Output the (x, y) coordinate of the center of the cell containing the given text.  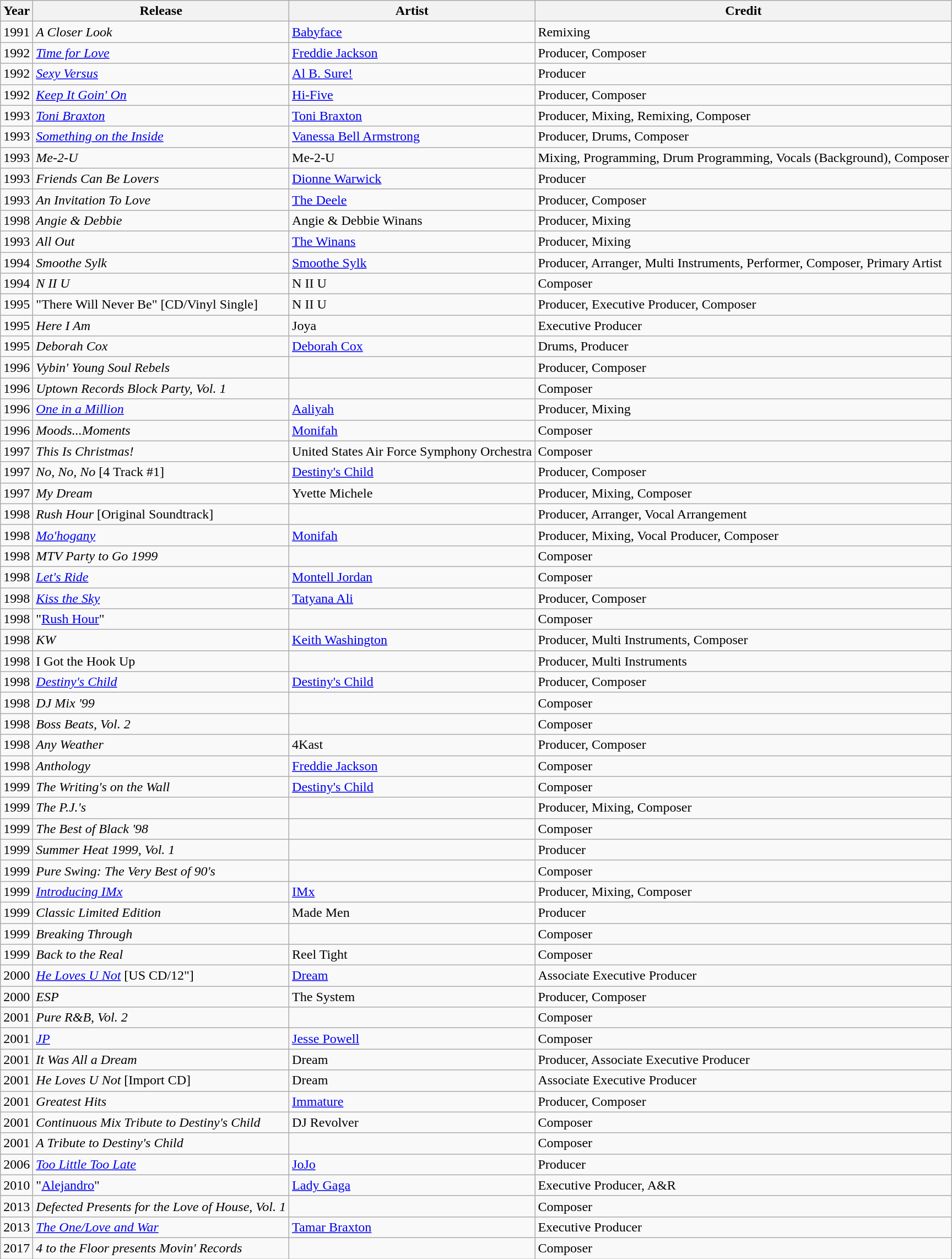
One in a Million (161, 409)
Year (17, 11)
Mo'hogany (161, 535)
Rush Hour [Original Soundtrack] (161, 514)
Something on the Inside (161, 137)
Too Little Too Late (161, 1164)
Breaking Through (161, 934)
Producer, Arranger, Multi Instruments, Performer, Composer, Primary Artist (744, 263)
He Loves U Not [US CD/12"] (161, 976)
Introducing IMx (161, 891)
Producer, Multi Instruments (744, 661)
The Winans (412, 241)
Babyface (412, 32)
The Best of Black '98 (161, 829)
Al B. Sure! (412, 74)
JoJo (412, 1164)
The Deele (412, 199)
No, No, No [4 Track #1] (161, 472)
Time for Love (161, 53)
Sexy Versus (161, 74)
4Kast (412, 745)
Producer, Multi Instruments, Composer (744, 640)
My Dream (161, 493)
MTV Party to Go 1999 (161, 556)
The One/Love and War (161, 1227)
ESP (161, 997)
United States Air Force Symphony Orchestra (412, 451)
Release (161, 11)
JP (161, 1039)
Remixing (744, 32)
He Loves U Not [Import CD] (161, 1080)
Drums, Producer (744, 347)
"Alejandro" (161, 1185)
Keith Washington (412, 640)
Vybin' Young Soul Rebels (161, 368)
Joya (412, 326)
Continuous Mix Tribute to Destiny's Child (161, 1122)
Defected Presents for the Love of House, Vol. 1 (161, 1206)
2010 (17, 1185)
Producer, Mixing, Vocal Producer, Composer (744, 535)
Producer, Mixing, Remixing, Composer (744, 116)
Reel Tight (412, 955)
Pure Swing: The Very Best of 90's (161, 871)
An Invitation To Love (161, 199)
Tatyana Ali (412, 598)
Moods...Moments (161, 430)
All Out (161, 241)
DJ Revolver (412, 1122)
Montell Jordan (412, 577)
Producer, Executive Producer, Composer (744, 305)
Hi-Five (412, 95)
"There Will Never Be" [CD/Vinyl Single] (161, 305)
Angie & Debbie (161, 220)
Made Men (412, 912)
Here I Am (161, 326)
IMx (412, 891)
Keep It Goin' On (161, 95)
1991 (17, 32)
Kiss the Sky (161, 598)
It Was All a Dream (161, 1060)
4 to the Floor presents Movin' Records (161, 1248)
DJ Mix '99 (161, 703)
Mixing, Programming, Drum Programming, Vocals (Background), Composer (744, 158)
Angie & Debbie Winans (412, 220)
Tamar Braxton (412, 1227)
Producer, Associate Executive Producer (744, 1060)
Producer, Drums, Composer (744, 137)
Boss Beats, Vol. 2 (161, 724)
Immature (412, 1101)
The System (412, 997)
Friends Can Be Lovers (161, 179)
Pure R&B, Vol. 2 (161, 1018)
Any Weather (161, 745)
Anthology (161, 766)
Let's Ride (161, 577)
The P.J.'s (161, 808)
I Got the Hook Up (161, 661)
The Writing's on the Wall (161, 787)
This Is Christmas! (161, 451)
Producer, Arranger, Vocal Arrangement (744, 514)
Executive Producer, A&R (744, 1185)
KW (161, 640)
2017 (17, 1248)
Jesse Powell (412, 1039)
"Rush Hour" (161, 619)
Greatest Hits (161, 1101)
Classic Limited Edition (161, 912)
Uptown Records Block Party, Vol. 1 (161, 388)
Back to the Real (161, 955)
Vanessa Bell Armstrong (412, 137)
Yvette Michele (412, 493)
A Tribute to Destiny's Child (161, 1143)
Credit (744, 11)
Artist (412, 11)
A Closer Look (161, 32)
Dionne Warwick (412, 179)
Summer Heat 1999, Vol. 1 (161, 850)
Lady Gaga (412, 1185)
Aaliyah (412, 409)
2006 (17, 1164)
